Pinpoint the cell where the given text exists, returning its (X, Y) midpoint coordinate. 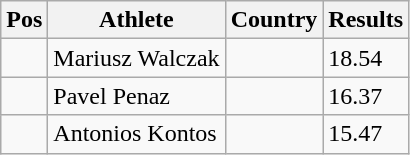
Pavel Penaz (136, 96)
Antonios Kontos (136, 134)
16.37 (366, 96)
Pos (24, 20)
18.54 (366, 58)
Mariusz Walczak (136, 58)
Athlete (136, 20)
Country (274, 20)
Results (366, 20)
15.47 (366, 134)
